Detect which cell encompasses the target text, then output its (X, Y) center coordinate. 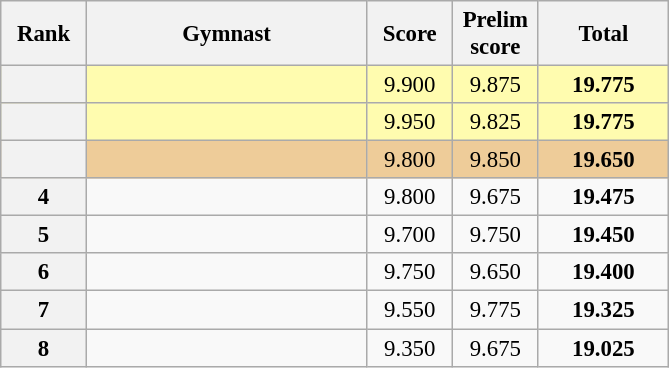
Prelim score (496, 34)
9.350 (410, 348)
19.475 (604, 197)
19.400 (604, 273)
Total (604, 34)
9.700 (410, 235)
19.025 (604, 348)
Gymnast (226, 34)
19.325 (604, 310)
9.875 (496, 85)
9.650 (496, 273)
Rank (44, 34)
9.775 (496, 310)
9.950 (410, 122)
9.550 (410, 310)
4 (44, 197)
9.825 (496, 122)
19.650 (604, 160)
7 (44, 310)
6 (44, 273)
9.900 (410, 85)
9.850 (496, 160)
19.450 (604, 235)
Score (410, 34)
8 (44, 348)
5 (44, 235)
